Determine the (x, y) coordinate at the center of the cell enclosing the given text.  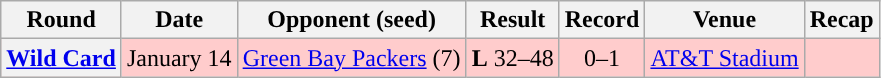
Round (62, 20)
Opponent (seed) (352, 20)
Date (179, 20)
January 14 (179, 58)
Result (512, 20)
Record (602, 20)
Wild Card (62, 58)
Green Bay Packers (7) (352, 58)
L 32–48 (512, 58)
Recap (842, 20)
0–1 (602, 58)
AT&T Stadium (724, 58)
Venue (724, 20)
